Return the [X, Y] coordinate for the center point of the cell that contains the specified text.  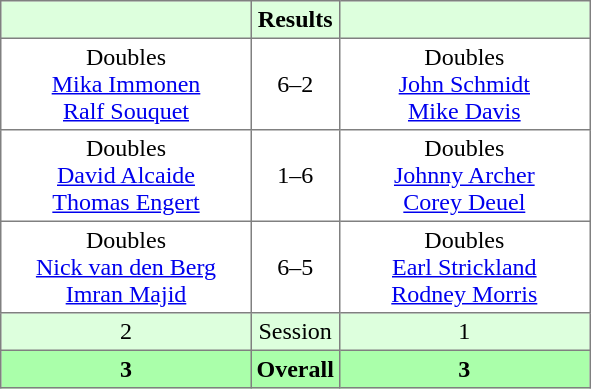
DoublesEarl StricklandRodney Morris [464, 267]
1–6 [295, 176]
2 [126, 332]
Results [295, 20]
DoublesMika ImmonenRalf Souquet [126, 84]
DoublesDavid AlcaideThomas Engert [126, 176]
1 [464, 332]
DoublesJohn Schmidt Mike Davis [464, 84]
6–2 [295, 84]
DoublesNick van den BergImran Majid [126, 267]
Session [295, 332]
Overall [295, 369]
6–5 [295, 267]
DoublesJohnny ArcherCorey Deuel [464, 176]
